From the cell containing the given text, extract its center point as (x, y) coordinate. 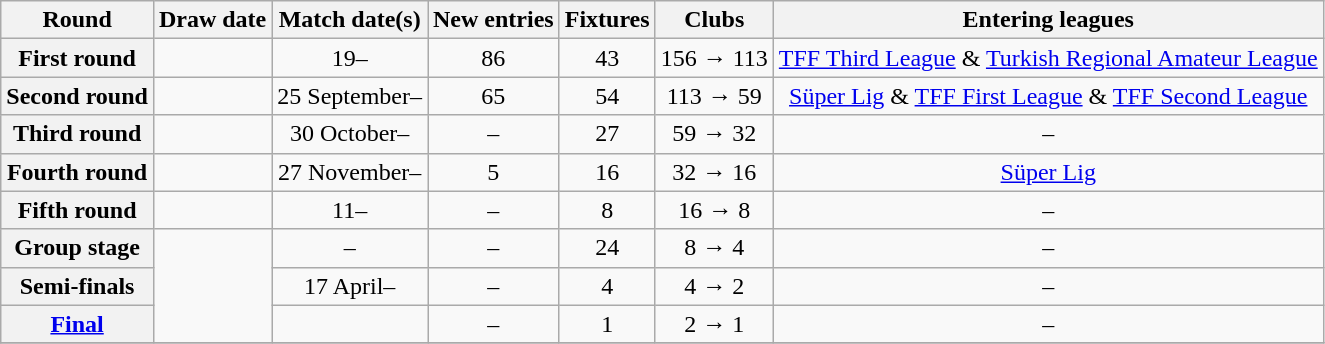
16 → 8 (714, 210)
Fixtures (607, 20)
27 (607, 134)
Süper Lig (1048, 172)
16 (607, 172)
4 → 2 (714, 286)
TFF Third League & Turkish Regional Amateur League (1048, 58)
59 → 32 (714, 134)
24 (607, 248)
86 (494, 58)
Draw date (212, 20)
Second round (78, 96)
156 → 113 (714, 58)
Fifth round (78, 210)
27 November– (350, 172)
32 → 16 (714, 172)
5 (494, 172)
65 (494, 96)
113 → 59 (714, 96)
11– (350, 210)
Group stage (78, 248)
1 (607, 324)
43 (607, 58)
25 September– (350, 96)
Final (78, 324)
19– (350, 58)
8 → 4 (714, 248)
17 April– (350, 286)
Round (78, 20)
New entries (494, 20)
4 (607, 286)
54 (607, 96)
Clubs (714, 20)
2 → 1 (714, 324)
Match date(s) (350, 20)
30 October– (350, 134)
Fourth round (78, 172)
Semi-finals (78, 286)
First round (78, 58)
Third round (78, 134)
Entering leagues (1048, 20)
8 (607, 210)
Süper Lig & TFF First League & TFF Second League (1048, 96)
